Determine the [x, y] coordinate at the center of the cell enclosing the given text.  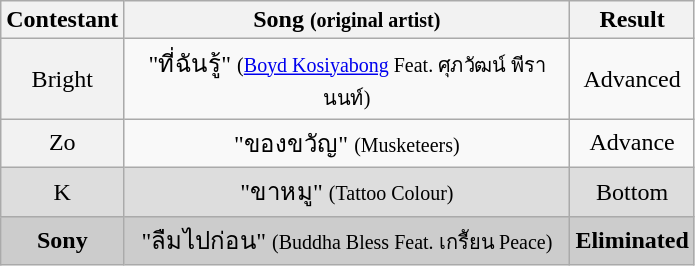
Sony [62, 240]
"ลืมไปก่อน" (Buddha Bless Feat. เกรีัยน Peace) [347, 240]
"ที่ฉันรู้" (Boyd Kosiyabong Feat. ศุภวัฒน์ พีรานนท์) [347, 79]
"ของขวัญ" (Musketeers) [347, 144]
"ขาหมู" (Tattoo Colour) [347, 192]
Song (original artist) [347, 20]
Bright [62, 79]
Bottom [632, 192]
Zo [62, 144]
Result [632, 20]
Advance [632, 144]
Contestant [62, 20]
Eliminated [632, 240]
K [62, 192]
Advanced [632, 79]
